Search for the cell housing the specified text and yield its (x, y) center coordinate. 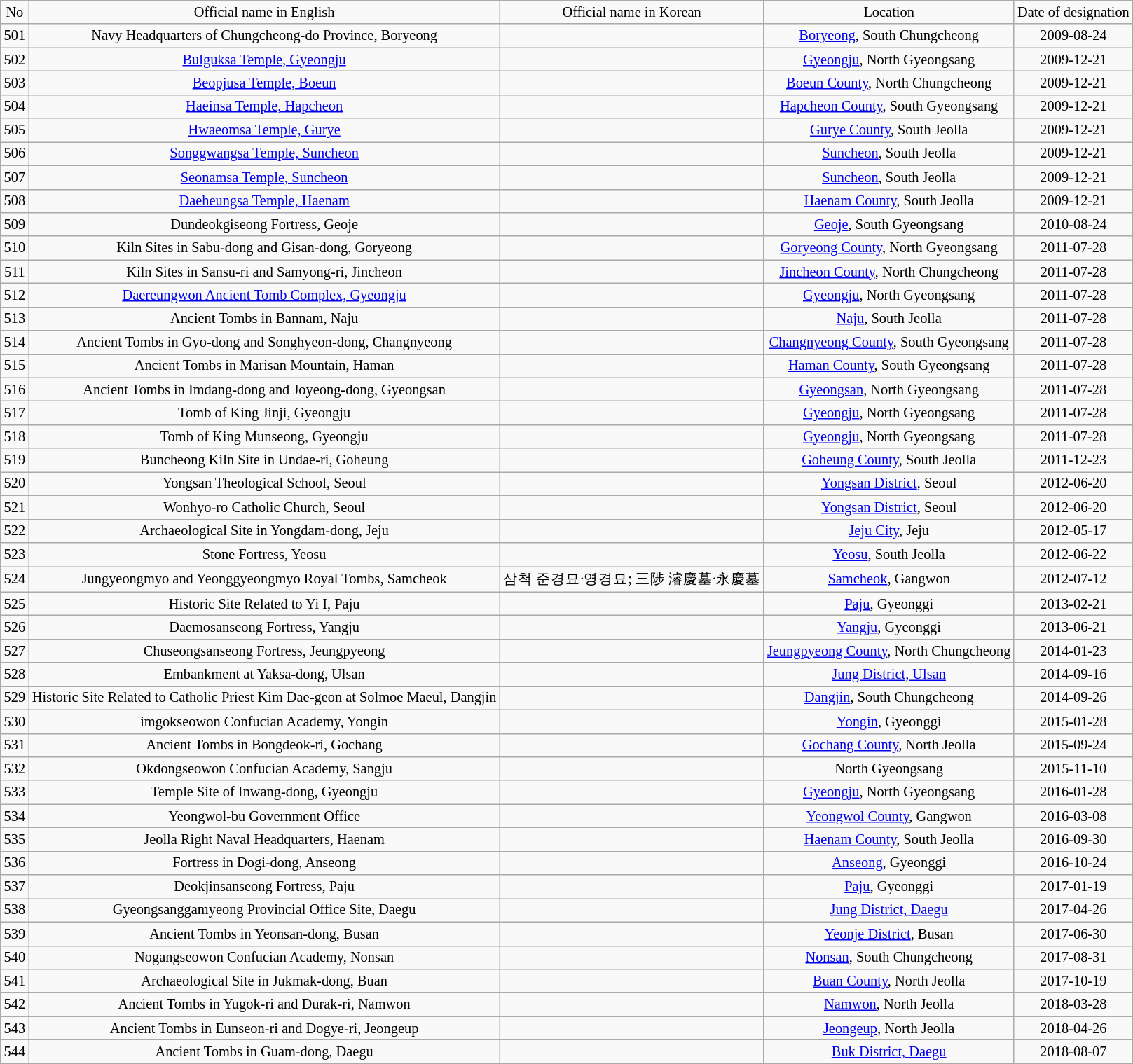
No (15, 12)
Songgwangsa Temple, Suncheon (264, 153)
Yangju, Gyeonggi (888, 627)
Daereungwon Ancient Tomb Complex, Gyeongju (264, 295)
2016-09-30 (1073, 839)
Yongin, Gyeonggi (888, 721)
Gyeongsanggamyeong Provincial Office Site, Daegu (264, 910)
2012-05-17 (1073, 531)
Deokjinsanseong Fortress, Paju (264, 887)
Bulguksa Temple, Gyeongju (264, 60)
517 (15, 413)
2014-09-26 (1073, 698)
504 (15, 106)
521 (15, 507)
Okdongseowon Confucian Academy, Sangju (264, 768)
522 (15, 531)
Seonamsa Temple, Suncheon (264, 177)
509 (15, 224)
Changnyeong County, South Gyeongsang (888, 343)
516 (15, 389)
526 (15, 627)
523 (15, 554)
Wonhyo-ro Catholic Church, Seoul (264, 507)
2015-01-28 (1073, 721)
2017-08-31 (1073, 958)
Jeolla Right Naval Headquarters, Haenam (264, 839)
North Gyeongsang (888, 768)
Stone Fortress, Yeosu (264, 554)
Ancient Tombs in Yeonsan-dong, Busan (264, 934)
2015-09-24 (1073, 745)
Date of designation (1073, 12)
Daemosanseong Fortress, Yangju (264, 627)
Yongsan Theological School, Seoul (264, 483)
Location (888, 12)
Kiln Sites in Sansu-ri and Samyong-ri, Jincheon (264, 272)
Official name in Korean (632, 12)
Ancient Tombs in Marisan Mountain, Haman (264, 366)
Temple Site of Inwang-dong, Gyeongju (264, 792)
Ancient Tombs in Eunseon-ri and Dogye-ri, Jeongeup (264, 1028)
Ancient Tombs in Yugok-ri and Durak-ri, Namwon (264, 1004)
imgokseowon Confucian Academy, Yongin (264, 721)
Archaeological Site in Jukmak-dong, Buan (264, 981)
Haeinsa Temple, Hapcheon (264, 106)
Yeongwol-bu Government Office (264, 816)
2016-03-08 (1073, 816)
Anseong, Gyeonggi (888, 863)
Jungyeongmyo and Yeonggyeongmyo Royal Tombs, Samcheok (264, 579)
Gurye County, South Jeolla (888, 130)
Dangjin, South Chungcheong (888, 698)
542 (15, 1004)
502 (15, 60)
507 (15, 177)
501 (15, 36)
Yeosu, South Jeolla (888, 554)
Namwon, North Jeolla (888, 1004)
Ancient Tombs in Imdang-dong and Joyeong-dong, Gyeongsan (264, 389)
Yeongwol County, Gangwon (888, 816)
535 (15, 839)
Fortress in Dogi-dong, Anseong (264, 863)
503 (15, 83)
Jung District, Ulsan (888, 675)
Ancient Tombs in Bongdeok-ri, Gochang (264, 745)
2016-01-28 (1073, 792)
511 (15, 272)
Daeheungsa Temple, Haenam (264, 201)
Buncheong Kiln Site in Undae-ri, Goheung (264, 460)
2018-04-26 (1073, 1028)
530 (15, 721)
2013-06-21 (1073, 627)
2012-07-12 (1073, 579)
2015-11-10 (1073, 768)
Buan County, North Jeolla (888, 981)
Jincheon County, North Chungcheong (888, 272)
Naju, South Jeolla (888, 319)
2018-08-07 (1073, 1051)
514 (15, 343)
Jeungpyeong County, North Chungcheong (888, 651)
Ancient Tombs in Bannam, Naju (264, 319)
510 (15, 248)
Ancient Tombs in Guam-dong, Daegu (264, 1051)
527 (15, 651)
2013-02-21 (1073, 604)
Jeju City, Jeju (888, 531)
515 (15, 366)
Ancient Tombs in Gyo-dong and Songhyeon-dong, Changnyeong (264, 343)
Historic Site Related to Catholic Priest Kim Dae-geon at Solmoe Maeul, Dangjin (264, 698)
Archaeological Site in Yongdam-dong, Jeju (264, 531)
531 (15, 745)
Hwaeomsa Temple, Gurye (264, 130)
2014-09-16 (1073, 675)
505 (15, 130)
Buk District, Daegu (888, 1051)
518 (15, 436)
Embankment at Yaksa-dong, Ulsan (264, 675)
2014-01-23 (1073, 651)
536 (15, 863)
544 (15, 1051)
Samcheok, Gangwon (888, 579)
538 (15, 910)
2017-10-19 (1073, 981)
520 (15, 483)
Nogangseowon Confucian Academy, Nonsan (264, 958)
532 (15, 768)
Kiln Sites in Sabu-dong and Gisan-dong, Goryeong (264, 248)
Chuseongsanseong Fortress, Jeungpyeong (264, 651)
2018-03-28 (1073, 1004)
524 (15, 579)
Navy Headquarters of Chungcheong-do Province, Boryeong (264, 36)
Gochang County, North Jeolla (888, 745)
Jeongeup, North Jeolla (888, 1028)
519 (15, 460)
Haman County, South Gyeongsang (888, 366)
Boeun County, North Chungcheong (888, 83)
525 (15, 604)
2017-06-30 (1073, 934)
2017-04-26 (1073, 910)
Geoje, South Gyeongsang (888, 224)
539 (15, 934)
541 (15, 981)
540 (15, 958)
2017-01-19 (1073, 887)
543 (15, 1028)
Goheung County, South Jeolla (888, 460)
Tomb of King Munseong, Gyeongju (264, 436)
Historic Site Related to Yi I, Paju (264, 604)
513 (15, 319)
Dundeokgiseong Fortress, Geoje (264, 224)
2016-10-24 (1073, 863)
512 (15, 295)
Jung District, Daegu (888, 910)
2010-08-24 (1073, 224)
Yeonje District, Busan (888, 934)
Tomb of King Jinji, Gyeongju (264, 413)
2012-06-22 (1073, 554)
533 (15, 792)
Hapcheon County, South Gyeongsang (888, 106)
534 (15, 816)
Boryeong, South Chungcheong (888, 36)
Official name in English (264, 12)
537 (15, 887)
528 (15, 675)
Goryeong County, North Gyeongsang (888, 248)
2011-12-23 (1073, 460)
Nonsan, South Chungcheong (888, 958)
508 (15, 201)
Beopjusa Temple, Boeun (264, 83)
506 (15, 153)
2009-08-24 (1073, 36)
삼척 준경묘·영경묘; 三陟 濬慶墓·永慶墓 (632, 579)
529 (15, 698)
Gyeongsan, North Gyeongsang (888, 389)
